Search for the cell housing the specified text and yield its [x, y] center coordinate. 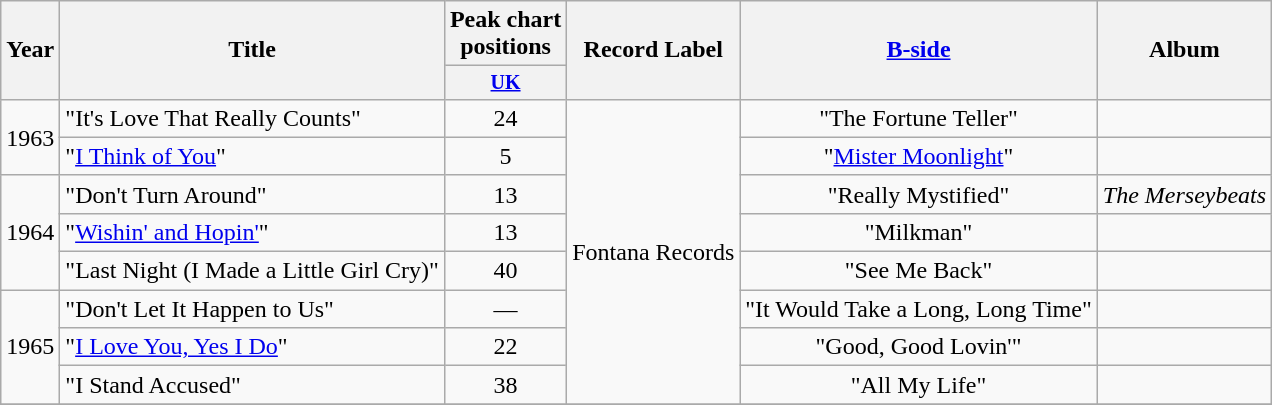
The Merseybeats [1184, 194]
38 [505, 385]
"I Think of You" [252, 156]
Title [252, 50]
"Don't Let It Happen to Us" [252, 309]
"It's Love That Really Counts" [252, 118]
— [505, 309]
Fontana Records [654, 251]
"See Me Back" [918, 271]
1964 [30, 232]
"All My Life" [918, 385]
5 [505, 156]
B-side [918, 50]
Album [1184, 50]
24 [505, 118]
"I Stand Accused" [252, 385]
UK [505, 82]
"It Would Take a Long, Long Time" [918, 309]
"Last Night (I Made a Little Girl Cry)" [252, 271]
1965 [30, 347]
Record Label [654, 50]
40 [505, 271]
"Don't Turn Around" [252, 194]
Peak chartpositions [505, 34]
Year [30, 50]
"Mister Moonlight" [918, 156]
"I Love You, Yes I Do" [252, 347]
"Really Mystified" [918, 194]
"Wishin' and Hopin'" [252, 232]
1963 [30, 137]
"Good, Good Lovin'" [918, 347]
"Milkman" [918, 232]
"The Fortune Teller" [918, 118]
22 [505, 347]
